Capture the cell that displays the provided text and extract its (X, Y) central coordinate. 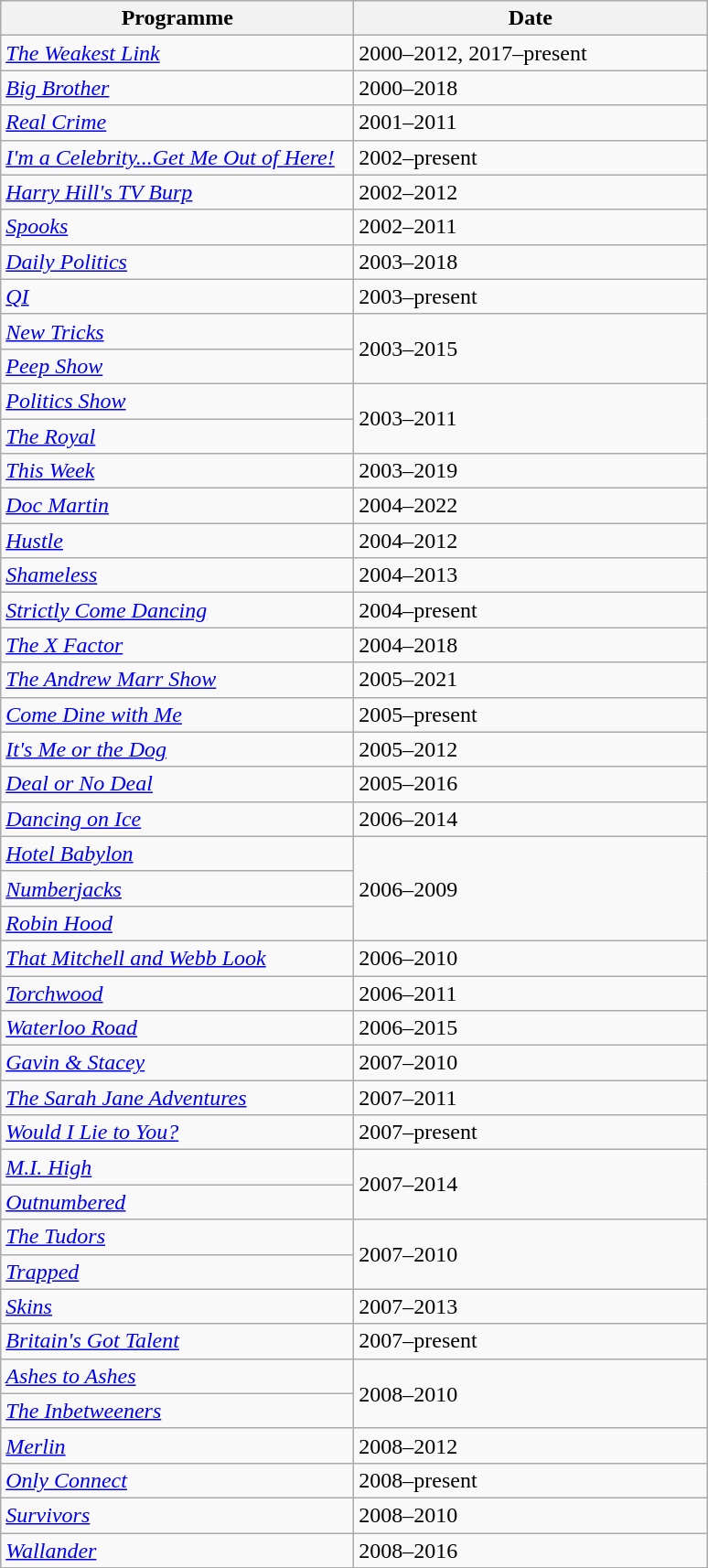
Ashes to Ashes (177, 1376)
Programme (177, 18)
2008–2012 (531, 1445)
2005–2016 (531, 784)
Strictly Come Dancing (177, 610)
2001–2011 (531, 123)
Outnumbered (177, 1202)
Trapped (177, 1272)
2002–2011 (531, 227)
2005–2021 (531, 680)
Britain's Got Talent (177, 1341)
Come Dine with Me (177, 714)
Would I Lie to You? (177, 1133)
Robin Hood (177, 923)
2007–2011 (531, 1098)
I'm a Celebrity...Get Me Out of Here! (177, 157)
2003–present (531, 296)
2008–present (531, 1480)
2006–2011 (531, 993)
Spooks (177, 227)
Torchwood (177, 993)
Gavin & Stacey (177, 1063)
2006–2010 (531, 958)
The Inbetweeners (177, 1411)
Big Brother (177, 88)
Shameless (177, 575)
Merlin (177, 1445)
2000–2012, 2017–present (531, 53)
2004–2022 (531, 506)
Deal or No Deal (177, 784)
It's Me or the Dog (177, 749)
2003–2011 (531, 418)
2004–2012 (531, 541)
2006–2014 (531, 819)
Survivors (177, 1515)
The Sarah Jane Adventures (177, 1098)
Numberjacks (177, 888)
Harry Hill's TV Burp (177, 192)
Politics Show (177, 401)
2002–present (531, 157)
2007–2014 (531, 1185)
Peep Show (177, 366)
The Tudors (177, 1237)
2002–2012 (531, 192)
This Week (177, 471)
2005–present (531, 714)
Wallander (177, 1551)
Doc Martin (177, 506)
2003–2019 (531, 471)
Dancing on Ice (177, 819)
Waterloo Road (177, 1028)
The X Factor (177, 645)
2004–2018 (531, 645)
That Mitchell and Webb Look (177, 958)
2004–2013 (531, 575)
QI (177, 296)
Date (531, 18)
2000–2018 (531, 88)
2004–present (531, 610)
Hotel Babylon (177, 854)
2008–2016 (531, 1551)
Hustle (177, 541)
2006–2009 (531, 888)
The Royal (177, 436)
New Tricks (177, 331)
M.I. High (177, 1167)
2003–2018 (531, 262)
2007–2013 (531, 1306)
Skins (177, 1306)
2003–2015 (531, 349)
2005–2012 (531, 749)
2006–2015 (531, 1028)
Real Crime (177, 123)
Only Connect (177, 1480)
The Weakest Link (177, 53)
Daily Politics (177, 262)
The Andrew Marr Show (177, 680)
